Locate the cell with the specified text and output its [X, Y] center coordinate. 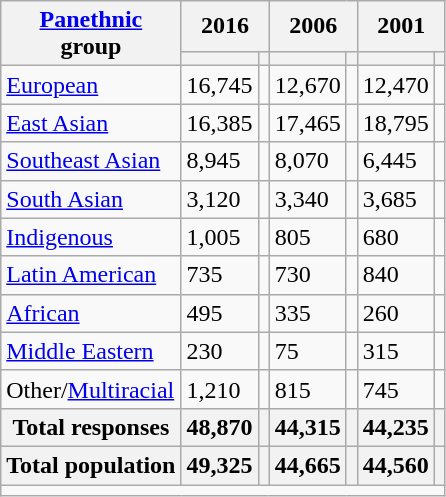
Total population [91, 465]
2016 [225, 26]
3,120 [220, 199]
East Asian [91, 123]
44,235 [396, 427]
8,945 [220, 161]
815 [308, 389]
335 [308, 313]
805 [308, 237]
230 [220, 351]
260 [396, 313]
Latin American [91, 275]
1,005 [220, 237]
2001 [401, 26]
South Asian [91, 199]
Other/Multiracial [91, 389]
African [91, 313]
680 [396, 237]
2006 [313, 26]
16,745 [220, 85]
Panethnicgroup [91, 34]
Middle Eastern [91, 351]
44,315 [308, 427]
44,560 [396, 465]
Total responses [91, 427]
48,870 [220, 427]
840 [396, 275]
75 [308, 351]
730 [308, 275]
315 [396, 351]
3,685 [396, 199]
49,325 [220, 465]
Indigenous [91, 237]
745 [396, 389]
16,385 [220, 123]
3,340 [308, 199]
12,670 [308, 85]
1,210 [220, 389]
44,665 [308, 465]
12,470 [396, 85]
18,795 [396, 123]
17,465 [308, 123]
8,070 [308, 161]
495 [220, 313]
European [91, 85]
6,445 [396, 161]
735 [220, 275]
Southeast Asian [91, 161]
